Capture the cell that displays the provided text and extract its [x, y] central coordinate. 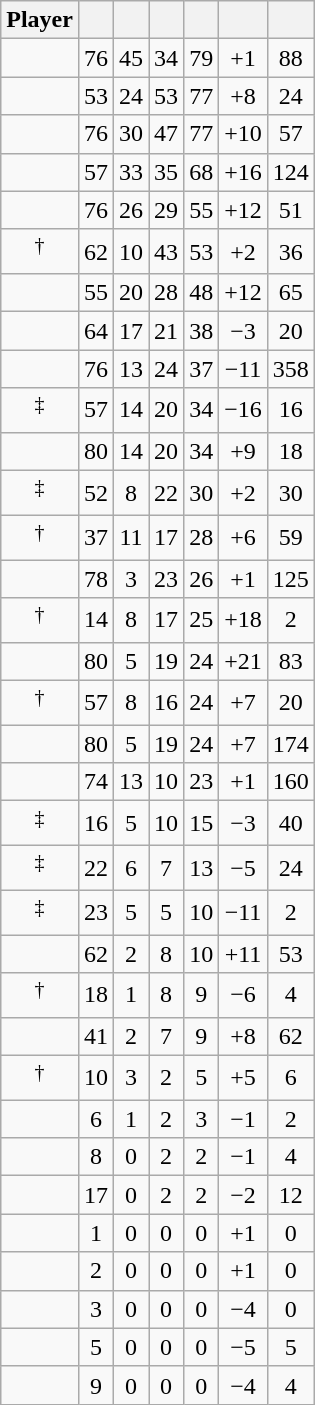
74 [96, 782]
358 [290, 369]
124 [290, 172]
12 [290, 1195]
Player [40, 20]
+21 [244, 661]
+6 [244, 538]
11 [132, 538]
65 [290, 293]
45 [132, 58]
25 [202, 620]
43 [166, 252]
41 [96, 1036]
160 [290, 782]
40 [290, 824]
+16 [244, 172]
+10 [244, 134]
+11 [244, 954]
38 [202, 331]
59 [290, 538]
64 [96, 331]
+9 [244, 451]
47 [166, 134]
−2 [244, 1195]
+18 [244, 620]
−16 [244, 410]
−6 [244, 996]
15 [202, 824]
35 [166, 172]
52 [96, 492]
68 [202, 172]
125 [290, 579]
33 [132, 172]
174 [290, 744]
78 [96, 579]
36 [290, 252]
51 [290, 210]
48 [202, 293]
88 [290, 58]
29 [166, 210]
21 [166, 331]
79 [202, 58]
83 [290, 661]
+5 [244, 1078]
